Extract the [X, Y] coordinate from the center of the cell holding the provided text.  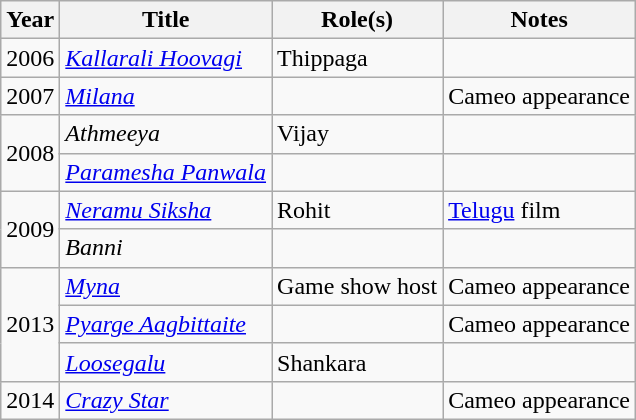
2014 [30, 400]
Notes [540, 20]
Year [30, 20]
2008 [30, 153]
Myna [166, 286]
2009 [30, 229]
Banni [166, 248]
Thippaga [358, 58]
Rohit [358, 210]
Game show host [358, 286]
Athmeeya [166, 134]
Vijay [358, 134]
Kallarali Hoovagi [166, 58]
Milana [166, 96]
Paramesha Panwala [166, 172]
Title [166, 20]
2007 [30, 96]
Role(s) [358, 20]
Loosegalu [166, 362]
2006 [30, 58]
Crazy Star [166, 400]
Shankara [358, 362]
2013 [30, 324]
Neramu Siksha [166, 210]
Pyarge Aagbittaite [166, 324]
Telugu film [540, 210]
